Locate the cell with the specified text and output its [x, y] center coordinate. 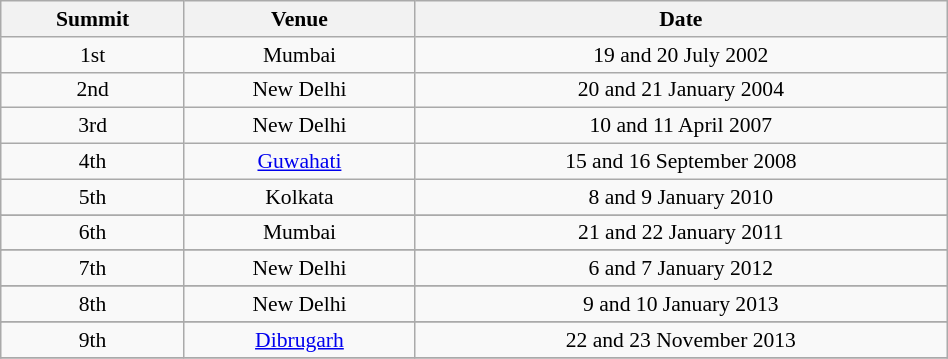
Date [680, 19]
3rd [93, 126]
4th [93, 162]
6th [93, 233]
19 and 20 July 2002 [680, 55]
Kolkata [299, 197]
9th [93, 340]
6 and 7 January 2012 [680, 269]
Dibrugarh [299, 340]
10 and 11 April 2007 [680, 126]
8th [93, 304]
5th [93, 197]
15 and 16 September 2008 [680, 162]
Venue [299, 19]
9 and 10 January 2013 [680, 304]
20 and 21 January 2004 [680, 90]
1st [93, 55]
21 and 22 January 2011 [680, 233]
7th [93, 269]
Summit [93, 19]
22 and 23 November 2013 [680, 340]
2nd [93, 90]
8 and 9 January 2010 [680, 197]
Guwahati [299, 162]
